From the cell containing the given text, extract its center point as [X, Y] coordinate. 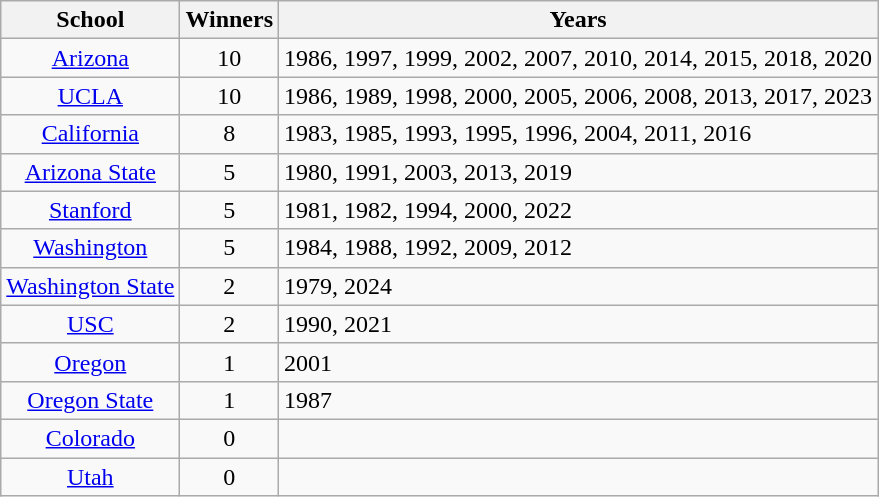
School [90, 20]
Utah [90, 477]
8 [230, 134]
Colorado [90, 438]
1990, 2021 [578, 324]
Oregon [90, 362]
1986, 1997, 1999, 2002, 2007, 2010, 2014, 2015, 2018, 2020 [578, 58]
Washington [90, 248]
Oregon State [90, 400]
1979, 2024 [578, 286]
1981, 1982, 1994, 2000, 2022 [578, 210]
California [90, 134]
Stanford [90, 210]
Washington State [90, 286]
1987 [578, 400]
1983, 1985, 1993, 1995, 1996, 2004, 2011, 2016 [578, 134]
2001 [578, 362]
1984, 1988, 1992, 2009, 2012 [578, 248]
Winners [230, 20]
Arizona State [90, 172]
1980, 1991, 2003, 2013, 2019 [578, 172]
1986, 1989, 1998, 2000, 2005, 2006, 2008, 2013, 2017, 2023 [578, 96]
UCLA [90, 96]
Arizona [90, 58]
USC [90, 324]
Years [578, 20]
